Scan for the cell matching the given text and deliver its [X, Y] coordinate at center. 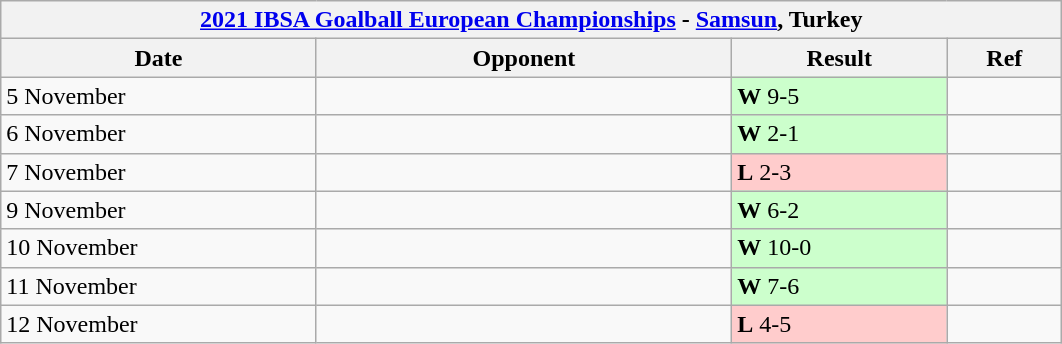
Opponent [524, 58]
2021 IBSA Goalball European Championships - Samsun, Turkey [532, 20]
Date [158, 58]
7 November [158, 172]
W 9-5 [840, 96]
12 November [158, 324]
6 November [158, 134]
W 10-0 [840, 248]
9 November [158, 210]
11 November [158, 286]
Ref [1004, 58]
L 2-3 [840, 172]
Result [840, 58]
W 6-2 [840, 210]
5 November [158, 96]
W 2-1 [840, 134]
W 7-6 [840, 286]
L 4-5 [840, 324]
10 November [158, 248]
